From the cell containing the given text, extract its center point as (x, y) coordinate. 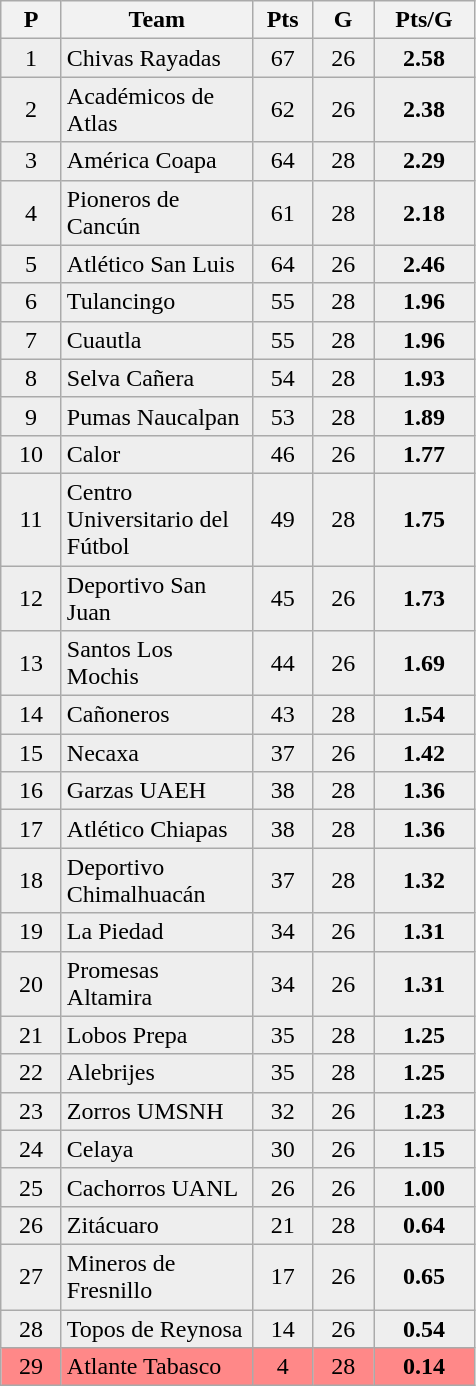
12 (32, 598)
Cuautla (156, 340)
0.54 (424, 1329)
3 (32, 161)
9 (32, 416)
2.46 (424, 264)
Deportivo San Juan (156, 598)
1.69 (424, 664)
29 (32, 1367)
1.93 (424, 378)
19 (32, 932)
23 (32, 1111)
18 (32, 880)
Pts/G (424, 20)
1.73 (424, 598)
53 (282, 416)
13 (32, 664)
1.89 (424, 416)
44 (282, 664)
67 (282, 58)
1.54 (424, 715)
46 (282, 454)
Pioneros de Cancún (156, 212)
15 (32, 753)
Selva Cañera (156, 378)
1.42 (424, 753)
Pts (282, 20)
Necaxa (156, 753)
Zorros UMSNH (156, 1111)
Team (156, 20)
62 (282, 110)
Alebrijes (156, 1073)
1.77 (424, 454)
2.58 (424, 58)
27 (32, 1276)
20 (32, 984)
Chivas Rayadas (156, 58)
Zitácuaro (156, 1225)
Garzas UAEH (156, 791)
Promesas Altamira (156, 984)
2.38 (424, 110)
Académicos de Atlas (156, 110)
1.15 (424, 1149)
Atlante Tabasco (156, 1367)
43 (282, 715)
5 (32, 264)
24 (32, 1149)
2.18 (424, 212)
16 (32, 791)
Atlético Chiapas (156, 829)
1.32 (424, 880)
América Coapa (156, 161)
1.23 (424, 1111)
2 (32, 110)
Santos Los Mochis (156, 664)
0.65 (424, 1276)
Mineros de Fresnillo (156, 1276)
La Piedad (156, 932)
Calor (156, 454)
1 (32, 58)
7 (32, 340)
61 (282, 212)
22 (32, 1073)
P (32, 20)
Cachorros UANL (156, 1187)
49 (282, 519)
8 (32, 378)
Topos de Reynosa (156, 1329)
Celaya (156, 1149)
30 (282, 1149)
45 (282, 598)
Centro Universitario del Fútbol (156, 519)
10 (32, 454)
Tulancingo (156, 302)
0.64 (424, 1225)
Lobos Prepa (156, 1035)
1.75 (424, 519)
Atlético San Luis (156, 264)
6 (32, 302)
54 (282, 378)
32 (282, 1111)
1.00 (424, 1187)
25 (32, 1187)
Deportivo Chimalhuacán (156, 880)
Pumas Naucalpan (156, 416)
11 (32, 519)
Cañoneros (156, 715)
G (344, 20)
2.29 (424, 161)
0.14 (424, 1367)
